Pinpoint the cell where the given text exists, returning its [X, Y] midpoint coordinate. 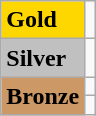
Silver [43, 58]
Gold [43, 20]
Bronze [43, 96]
